Identify which cell holds the provided text, then report its (x, y) central coordinate. 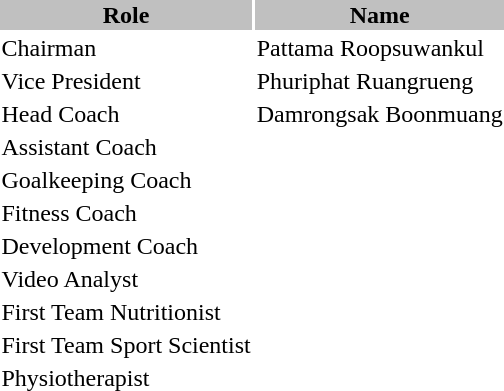
Role (126, 15)
Name (380, 15)
Assistant Coach (126, 147)
Goalkeeping Coach (126, 180)
First Team Nutritionist (126, 312)
Phuriphat Ruangrueng (380, 81)
First Team Sport Scientist (126, 345)
Damrongsak Boonmuang (380, 114)
Video Analyst (126, 279)
Chairman (126, 48)
Vice President (126, 81)
Development Coach (126, 246)
Fitness Coach (126, 213)
Head Coach (126, 114)
Pattama Roopsuwankul (380, 48)
